Determine the [x, y] coordinate at the center of the cell enclosing the given text.  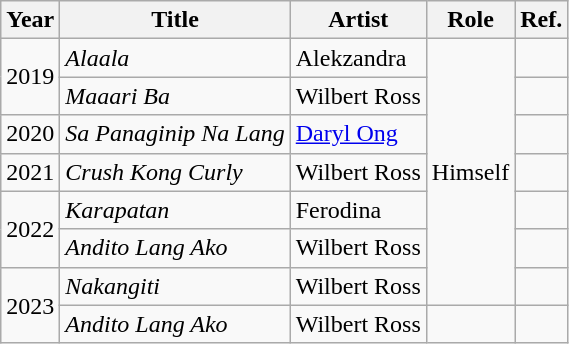
Alaala [175, 58]
Himself [470, 172]
Ref. [542, 20]
Daryl Ong [358, 134]
Alekzandra [358, 58]
Year [30, 20]
Maaari Ba [175, 96]
Crush Kong Curly [175, 172]
Nakangiti [175, 286]
2020 [30, 134]
Sa Panaginip Na Lang [175, 134]
Title [175, 20]
2021 [30, 172]
Karapatan [175, 210]
Ferodina [358, 210]
2023 [30, 305]
2022 [30, 229]
Artist [358, 20]
Role [470, 20]
2019 [30, 77]
